Extract the [X, Y] coordinate from the center of the cell holding the provided text.  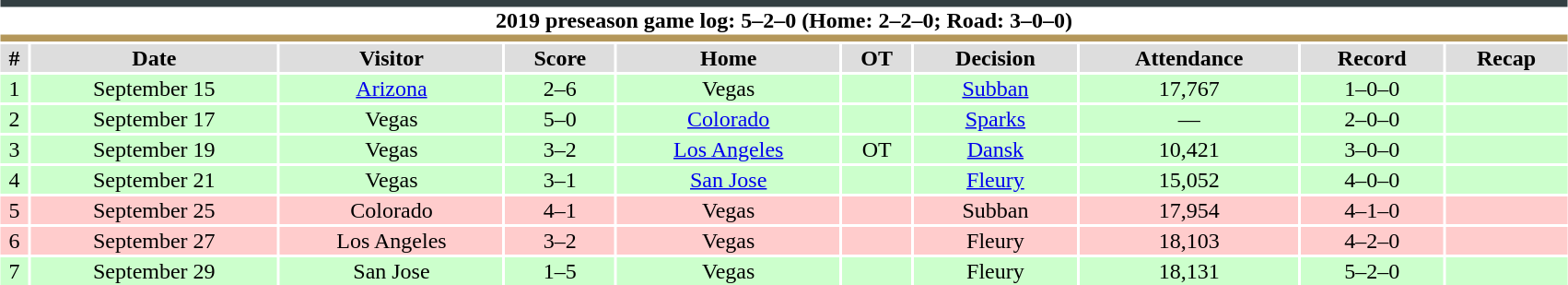
4 [15, 180]
Score [560, 58]
1–0–0 [1373, 89]
Date [154, 58]
2–6 [560, 89]
Sparks [995, 119]
Visitor [392, 58]
September 17 [154, 119]
5–0 [560, 119]
4–1–0 [1373, 210]
Arizona [392, 89]
September 19 [154, 149]
2–0–0 [1373, 119]
# [15, 58]
3 [15, 149]
4–0–0 [1373, 180]
1 [15, 89]
4–2–0 [1373, 241]
September 27 [154, 241]
17,767 [1189, 89]
September 25 [154, 210]
Decision [995, 58]
— [1189, 119]
4–1 [560, 210]
10,421 [1189, 149]
3–1 [560, 180]
5 [15, 210]
September 29 [154, 271]
5–2–0 [1373, 271]
7 [15, 271]
September 21 [154, 180]
2019 preseason game log: 5–2–0 (Home: 2–2–0; Road: 3–0–0) [784, 20]
Recap [1506, 58]
15,052 [1189, 180]
17,954 [1189, 210]
Record [1373, 58]
3–0–0 [1373, 149]
Home [729, 58]
Dansk [995, 149]
18,131 [1189, 271]
6 [15, 241]
September 15 [154, 89]
2 [15, 119]
Attendance [1189, 58]
18,103 [1189, 241]
1–5 [560, 271]
